Capture the cell that displays the provided text and extract its (x, y) central coordinate. 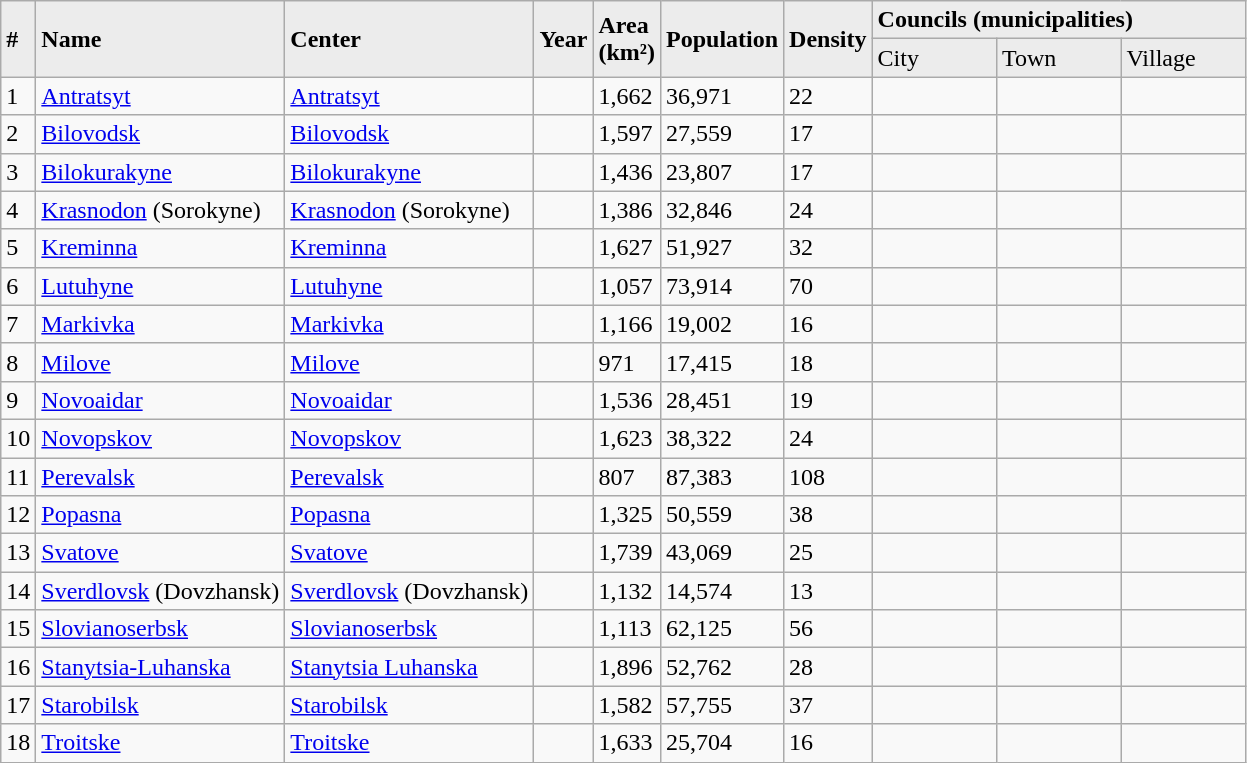
15 (18, 629)
807 (627, 477)
11 (18, 477)
17,415 (722, 362)
1,896 (627, 667)
12 (18, 515)
1,057 (627, 286)
4 (18, 210)
70 (828, 286)
1,633 (627, 743)
1,536 (627, 400)
43,069 (722, 553)
# (18, 39)
5 (18, 248)
971 (627, 362)
22 (828, 96)
1,623 (627, 438)
108 (828, 477)
36,971 (722, 96)
1,582 (627, 705)
Year (564, 39)
56 (828, 629)
73,914 (722, 286)
27,559 (722, 134)
14,574 (722, 591)
Councils (municipalities) (1058, 20)
Town (1058, 58)
25 (828, 553)
19 (828, 400)
62,125 (722, 629)
38 (828, 515)
Density (828, 39)
8 (18, 362)
Name (160, 39)
Village (1183, 58)
52,762 (722, 667)
1,113 (627, 629)
28,451 (722, 400)
37 (828, 705)
6 (18, 286)
7 (18, 324)
19,002 (722, 324)
2 (18, 134)
10 (18, 438)
1 (18, 96)
38,322 (722, 438)
Stanytsia Luhanska (410, 667)
1,627 (627, 248)
1,436 (627, 172)
57,755 (722, 705)
Center (410, 39)
1,386 (627, 210)
32 (828, 248)
25,704 (722, 743)
14 (18, 591)
51,927 (722, 248)
City (934, 58)
3 (18, 172)
Population (722, 39)
1,325 (627, 515)
87,383 (722, 477)
1,662 (627, 96)
50,559 (722, 515)
1,166 (627, 324)
1,597 (627, 134)
Area(km²) (627, 39)
32,846 (722, 210)
1,739 (627, 553)
23,807 (722, 172)
9 (18, 400)
1,132 (627, 591)
Stanytsia-Luhanska (160, 667)
28 (828, 667)
